Return the (x, y) coordinate for the center point of the cell that contains the specified text.  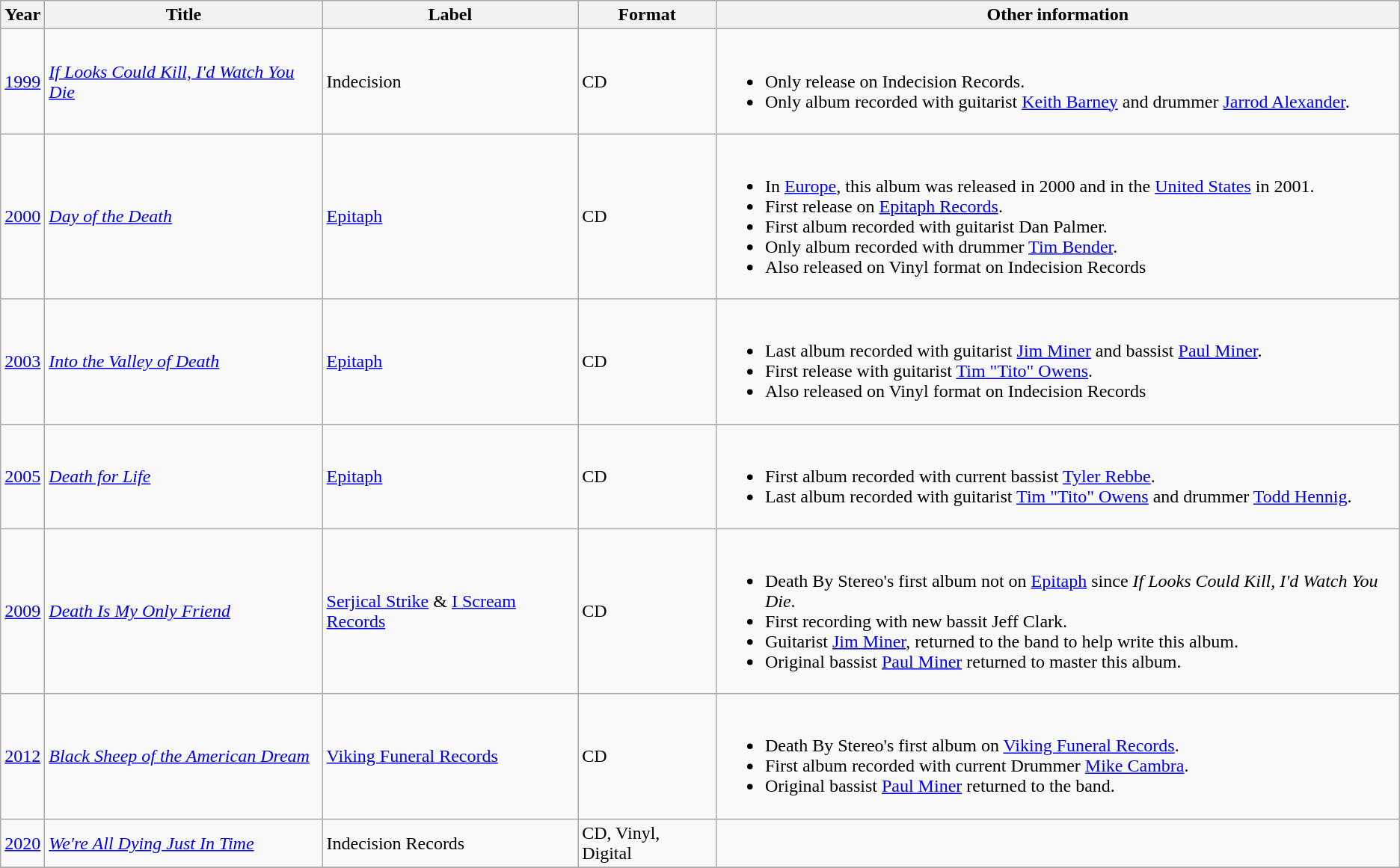
Death Is My Only Friend (184, 612)
Only release on Indecision Records.Only album recorded with guitarist Keith Barney and drummer Jarrod Alexander. (1057, 81)
Other information (1057, 15)
Serjical Strike & I Scream Records (450, 612)
Viking Funeral Records (450, 757)
1999 (22, 81)
2020 (22, 843)
2003 (22, 362)
2009 (22, 612)
Indecision Records (450, 843)
Format (648, 15)
Death for Life (184, 476)
First album recorded with current bassist Tyler Rebbe.Last album recorded with guitarist Tim "Tito" Owens and drummer Todd Hennig. (1057, 476)
CD, Vinyl, Digital (648, 843)
If Looks Could Kill, I'd Watch You Die (184, 81)
Black Sheep of the American Dream (184, 757)
2012 (22, 757)
Indecision (450, 81)
2000 (22, 217)
2005 (22, 476)
We're All Dying Just In Time (184, 843)
Day of the Death (184, 217)
Title (184, 15)
Into the Valley of Death (184, 362)
Year (22, 15)
Label (450, 15)
